Identify which cell holds the provided text, then report its [x, y] central coordinate. 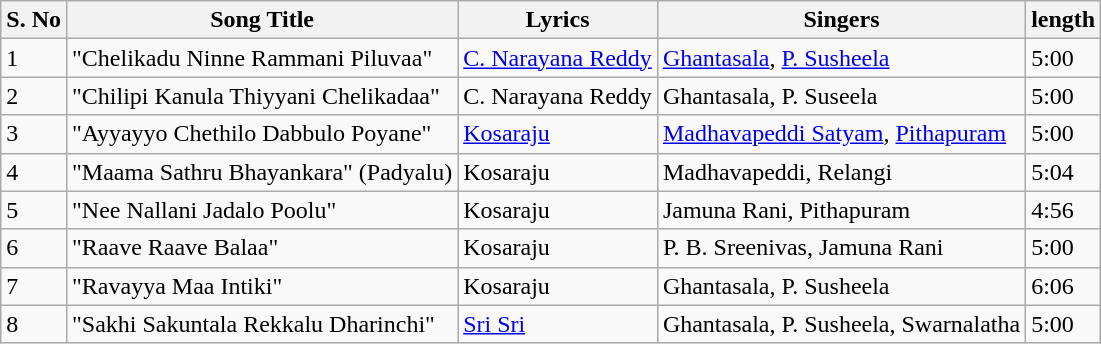
5 [34, 210]
Jamuna Rani, Pithapuram [841, 210]
Song Title [262, 20]
Ghantasala, P. Susheela, Swarnalatha [841, 324]
length [1064, 20]
"Chilipi Kanula Thiyyani Chelikadaa" [262, 96]
"Maama Sathru Bhayankara" (Padyalu) [262, 172]
Madhavapeddi, Relangi [841, 172]
P. B. Sreenivas, Jamuna Rani [841, 248]
6:06 [1064, 286]
Lyrics [558, 20]
"Chelikadu Ninne Rammani Piluvaa" [262, 58]
"Ayyayyo Chethilo Dabbulo Poyane" [262, 134]
5:04 [1064, 172]
Singers [841, 20]
"Nee Nallani Jadalo Poolu" [262, 210]
8 [34, 324]
"Sakhi Sakuntala Rekkalu Dharinchi" [262, 324]
"Ravayya Maa Intiki" [262, 286]
6 [34, 248]
S. No [34, 20]
"Raave Raave Balaa" [262, 248]
3 [34, 134]
Sri Sri [558, 324]
4:56 [1064, 210]
1 [34, 58]
4 [34, 172]
Ghantasala, P. Suseela [841, 96]
2 [34, 96]
7 [34, 286]
Madhavapeddi Satyam, Pithapuram [841, 134]
